Detect which cell encompasses the target text, then output its [X, Y] center coordinate. 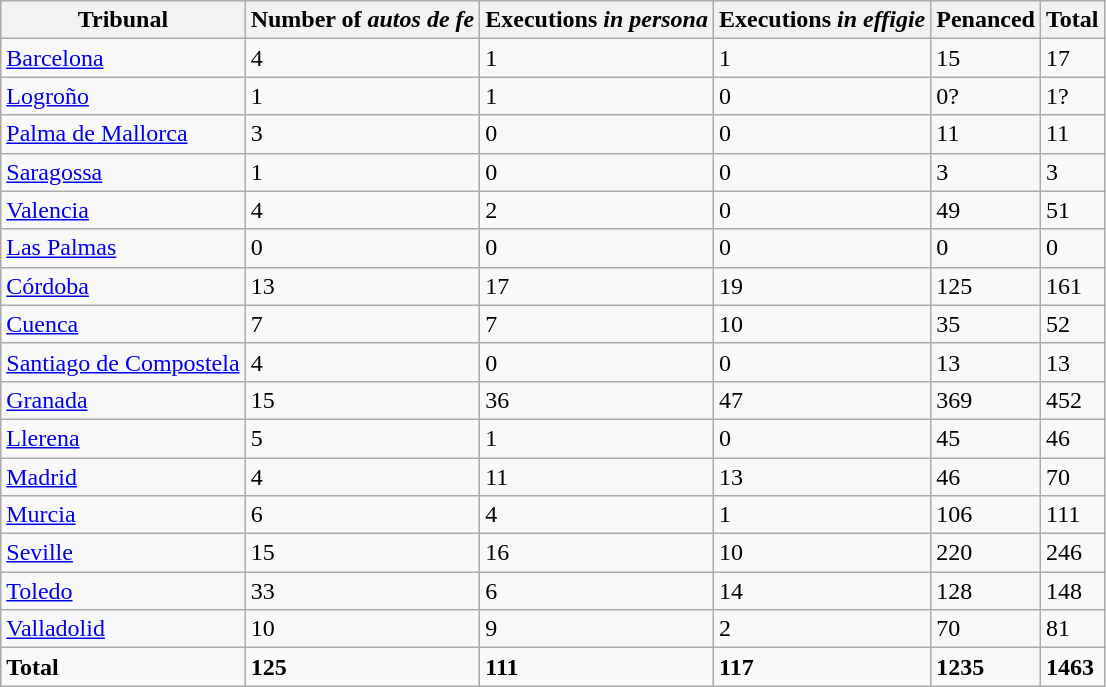
128 [986, 591]
33 [362, 591]
Cuenca [123, 324]
Palma de Mallorca [123, 134]
36 [597, 400]
Córdoba [123, 286]
Seville [123, 553]
0? [986, 96]
Valencia [123, 210]
Llerena [123, 438]
Penanced [986, 20]
369 [986, 400]
Valladolid [123, 629]
Las Palmas [123, 248]
246 [1073, 553]
Granada [123, 400]
Tribunal [123, 20]
1? [1073, 96]
106 [986, 515]
Executions in persona [597, 20]
52 [1073, 324]
16 [597, 553]
161 [1073, 286]
Saragossa [123, 172]
Number of autos de fe [362, 20]
1235 [986, 667]
Barcelona [123, 58]
47 [822, 400]
19 [822, 286]
Logroño [123, 96]
81 [1073, 629]
Toledo [123, 591]
35 [986, 324]
5 [362, 438]
148 [1073, 591]
49 [986, 210]
117 [822, 667]
Executions in effigie [822, 20]
45 [986, 438]
220 [986, 553]
9 [597, 629]
Madrid [123, 477]
1463 [1073, 667]
51 [1073, 210]
Murcia [123, 515]
14 [822, 591]
Santiago de Compostela [123, 362]
452 [1073, 400]
